Determine the [X, Y] coordinate at the center of the cell enclosing the given text.  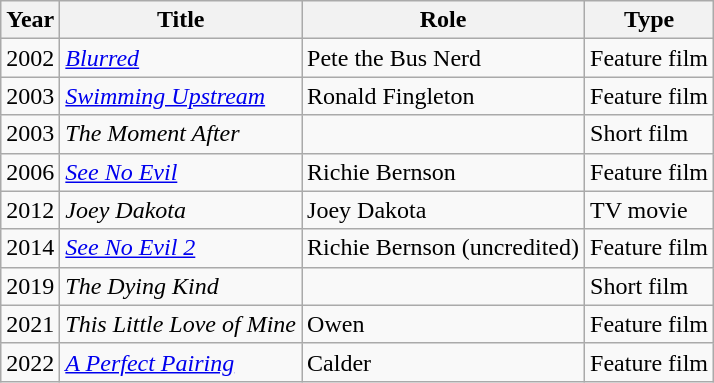
2021 [30, 324]
The Moment After [181, 134]
Title [181, 20]
A Perfect Pairing [181, 362]
Richie Bernson (uncredited) [444, 248]
TV movie [650, 210]
2012 [30, 210]
The Dying Kind [181, 286]
Year [30, 20]
See No Evil 2 [181, 248]
This Little Love of Mine [181, 324]
Swimming Upstream [181, 96]
Ronald Fingleton [444, 96]
See No Evil [181, 172]
Owen [444, 324]
2022 [30, 362]
Richie Bernson [444, 172]
2014 [30, 248]
Blurred [181, 58]
Pete the Bus Nerd [444, 58]
2002 [30, 58]
2006 [30, 172]
Type [650, 20]
Role [444, 20]
Calder [444, 362]
2019 [30, 286]
